For the text-containing cell, return its midpoint in (x, y) coordinate format. 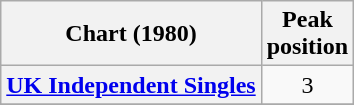
UK Independent Singles (131, 85)
3 (307, 85)
Peakposition (307, 34)
Chart (1980) (131, 34)
